Output the (x, y) coordinate of the center of the cell containing the given text.  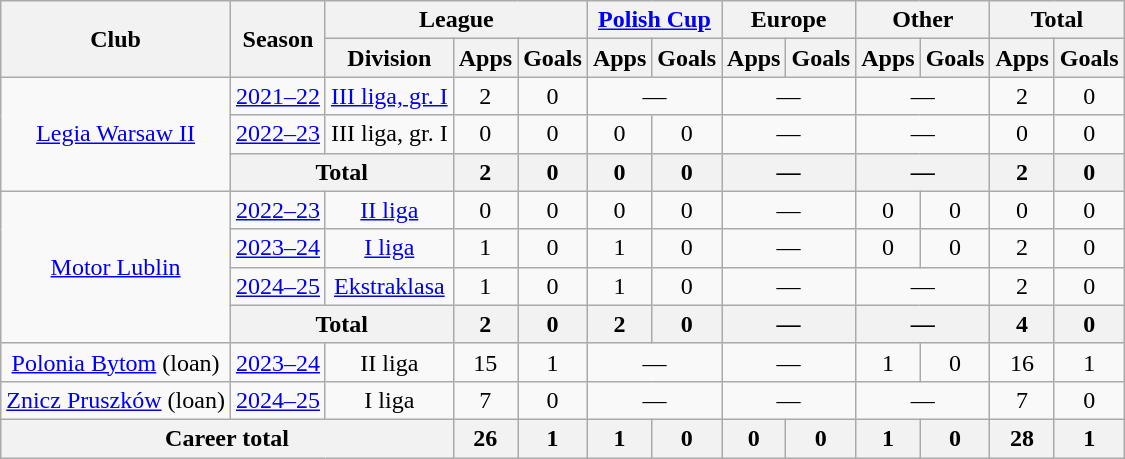
28 (1022, 438)
Motor Lublin (116, 267)
League (456, 20)
Znicz Pruszków (loan) (116, 400)
Legia Warsaw II (116, 134)
Season (278, 39)
Ekstraklasa (389, 286)
15 (485, 362)
16 (1022, 362)
Division (389, 58)
Polish Cup (654, 20)
26 (485, 438)
Career total (227, 438)
Other (923, 20)
2021–22 (278, 96)
Polonia Bytom (loan) (116, 362)
Club (116, 39)
Europe (789, 20)
4 (1022, 324)
